For the text-containing cell, return its midpoint in [X, Y] coordinate format. 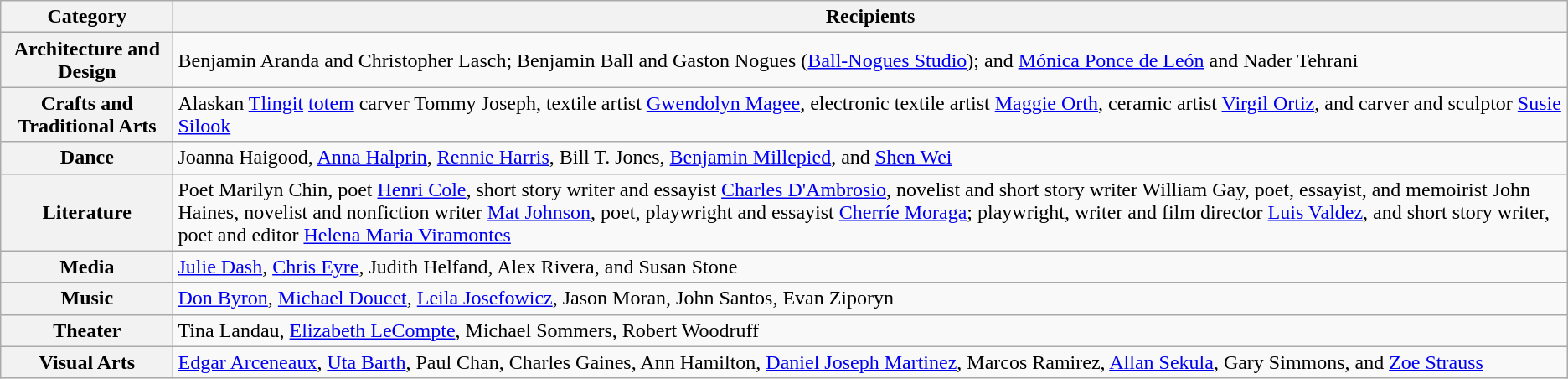
Music [87, 299]
Julie Dash, Chris Eyre, Judith Helfand, Alex Rivera, and Susan Stone [870, 267]
Don Byron, Michael Doucet, Leila Josefowicz, Jason Moran, John Santos, Evan Ziporyn [870, 299]
Recipients [870, 17]
Literature [87, 212]
Crafts and Traditional Arts [87, 114]
Joanna Haigood, Anna Halprin, Rennie Harris, Bill T. Jones, Benjamin Millepied, and Shen Wei [870, 158]
Visual Arts [87, 362]
Media [87, 267]
Theater [87, 330]
Category [87, 17]
Architecture and Design [87, 60]
Tina Landau, Elizabeth LeCompte, Michael Sommers, Robert Woodruff [870, 330]
Benjamin Aranda and Christopher Lasch; Benjamin Ball and Gaston Nogues (Ball-Nogues Studio); and Mónica Ponce de León and Nader Tehrani [870, 60]
Dance [87, 158]
